Determine the (x, y) coordinate at the center of the cell enclosing the given text.  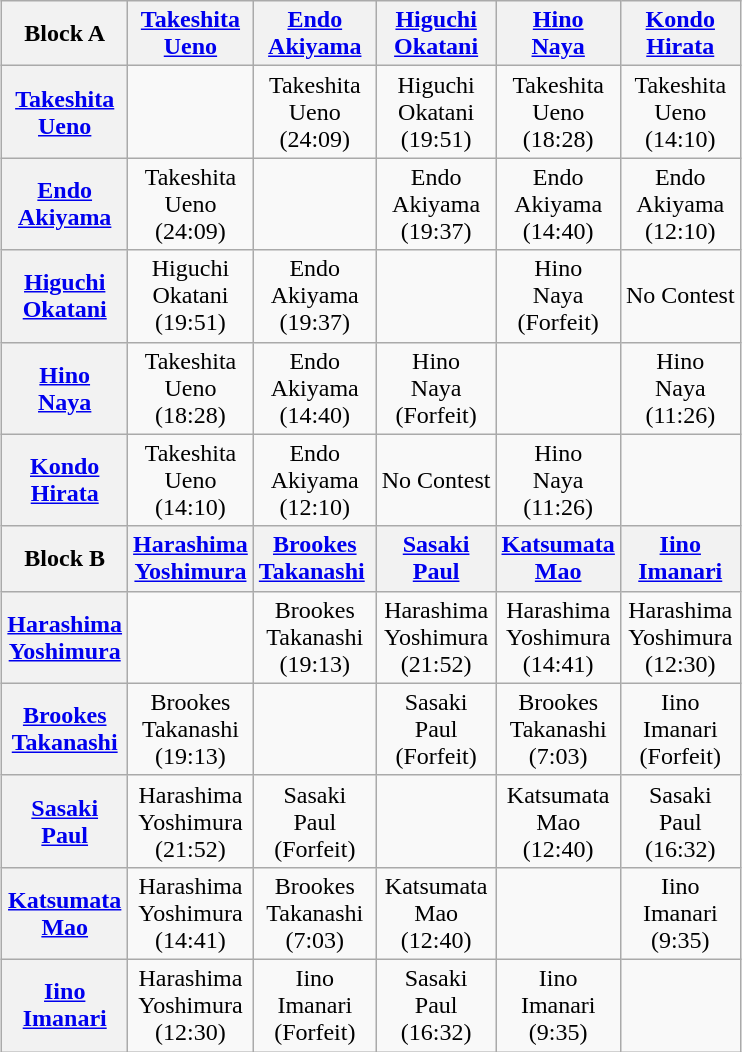
Block A (65, 34)
Block B (65, 558)
